Return [X, Y] of the center of cell containing provided text 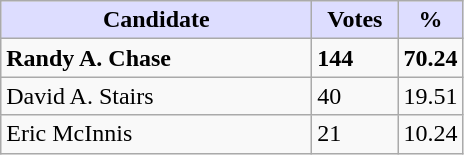
Candidate [156, 20]
Randy A. Chase [156, 58]
% [430, 20]
10.24 [430, 134]
19.51 [430, 96]
21 [355, 134]
Eric McInnis [156, 134]
70.24 [430, 58]
144 [355, 58]
40 [355, 96]
David A. Stairs [156, 96]
Votes [355, 20]
